Determine the (x, y) coordinate at the center of the cell enclosing the given text.  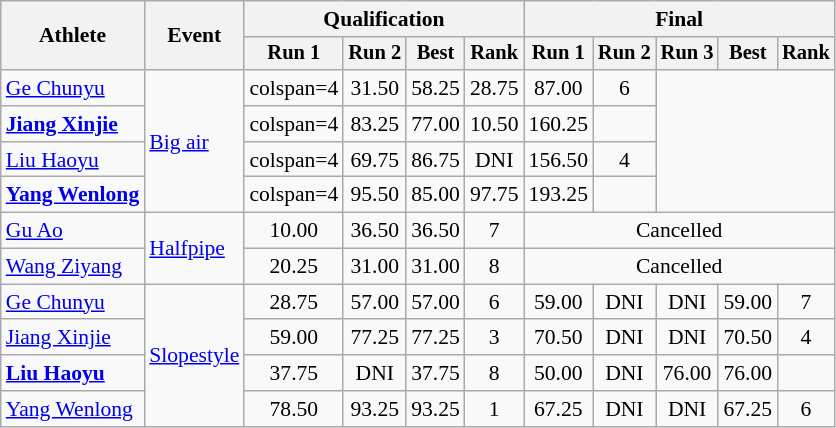
95.50 (374, 195)
1 (494, 409)
85.00 (436, 195)
87.00 (558, 88)
Slopestyle (194, 355)
3 (494, 338)
58.25 (436, 88)
Event (194, 36)
Gu Ao (73, 231)
193.25 (558, 195)
69.75 (374, 160)
78.50 (294, 409)
77.00 (436, 124)
97.75 (494, 195)
10.00 (294, 231)
86.75 (436, 160)
Wang Ziyang (73, 267)
156.50 (558, 160)
10.50 (494, 124)
160.25 (558, 124)
Halfpipe (194, 248)
Qualification (384, 19)
83.25 (374, 124)
Athlete (73, 36)
Run 3 (688, 54)
Final (680, 19)
50.00 (558, 373)
Big air (194, 141)
20.25 (294, 267)
31.50 (374, 88)
